Determine the (x, y) coordinate at the center of the cell enclosing the given text.  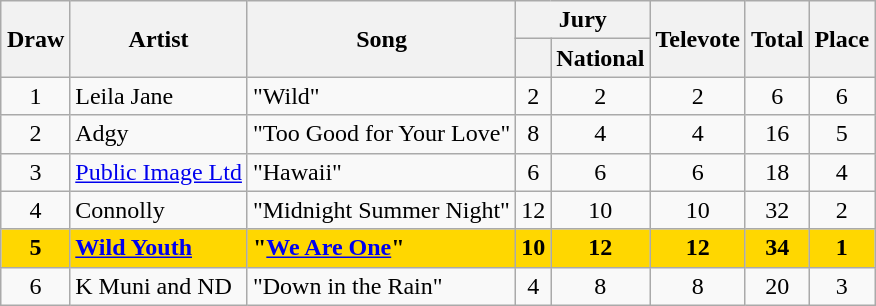
"Midnight Summer Night" (381, 210)
Adgy (159, 134)
16 (777, 134)
National (600, 58)
"We Are One" (381, 248)
"Too Good for Your Love" (381, 134)
Jury (583, 20)
K Muni and ND (159, 286)
Televote (698, 39)
32 (777, 210)
Leila Jane (159, 96)
Total (777, 39)
Draw (35, 39)
20 (777, 286)
"Down in the Rain" (381, 286)
Place (842, 39)
"Hawaii" (381, 172)
18 (777, 172)
Wild Youth (159, 248)
Public Image Ltd (159, 172)
Song (381, 39)
34 (777, 248)
Connolly (159, 210)
Artist (159, 39)
"Wild" (381, 96)
